Output the (X, Y) coordinate of the center of the cell containing the given text.  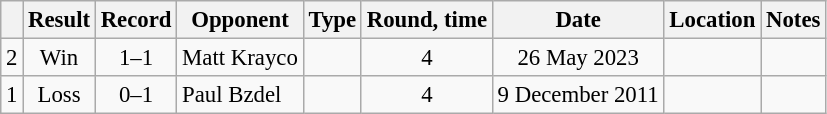
2 (12, 58)
0–1 (136, 95)
Date (578, 20)
Paul Bzdel (240, 95)
Win (60, 58)
Record (136, 20)
Result (60, 20)
1–1 (136, 58)
9 December 2011 (578, 95)
Round, time (426, 20)
Opponent (240, 20)
26 May 2023 (578, 58)
Loss (60, 95)
Matt Krayco (240, 58)
Location (712, 20)
1 (12, 95)
Notes (794, 20)
Type (332, 20)
